Output the [x, y] coordinate of the center of the cell containing the given text.  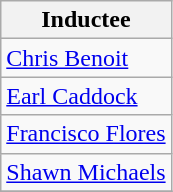
Francisco Flores [86, 134]
Earl Caddock [86, 96]
Shawn Michaels [86, 172]
Inductee [86, 20]
Chris Benoit [86, 58]
